Search for the cell housing the specified text and yield its [X, Y] center coordinate. 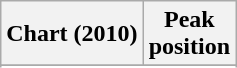
Peakposition [189, 34]
Chart (2010) [72, 34]
